For the text-containing cell, return its midpoint in (X, Y) coordinate format. 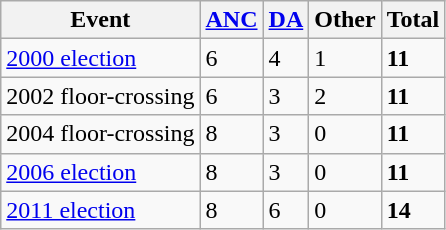
DA (286, 20)
ANC (232, 20)
Other (345, 20)
4 (286, 58)
Total (413, 20)
2004 floor-crossing (100, 134)
14 (413, 210)
2000 election (100, 58)
2 (345, 96)
1 (345, 58)
Event (100, 20)
2011 election (100, 210)
2002 floor-crossing (100, 96)
2006 election (100, 172)
